Locate the cell with the specified text and output its (x, y) center coordinate. 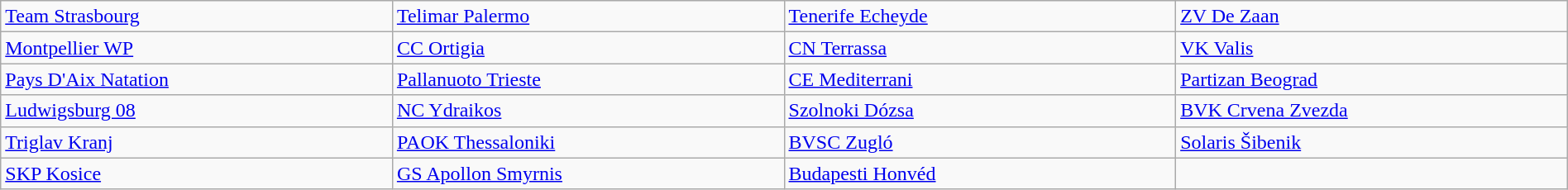
NC Ydraikos (588, 111)
Team Strasbourg (197, 17)
BVSC Zugló (980, 142)
Pallanuoto Trieste (588, 79)
VK Valis (1372, 48)
CN Terrassa (980, 48)
CE Mediterrani (980, 79)
Pays D'Aix Natation (197, 79)
Szolnoki Dózsa (980, 111)
ZV De Zaan (1372, 17)
PAOK Thessaloniki (588, 142)
Ludwigsburg 08 (197, 111)
GS Apollon Smyrnis (588, 173)
Telimar Palermo (588, 17)
SKP Kosice (197, 173)
Triglav Kranj (197, 142)
Partizan Beograd (1372, 79)
Solaris Šibenik (1372, 142)
Budapesti Honvéd (980, 173)
Tenerife Echeyde (980, 17)
CC Ortigia (588, 48)
BVK Crvena Zvezda (1372, 111)
Montpellier WP (197, 48)
